Determine the (X, Y) coordinate at the center of the cell enclosing the given text.  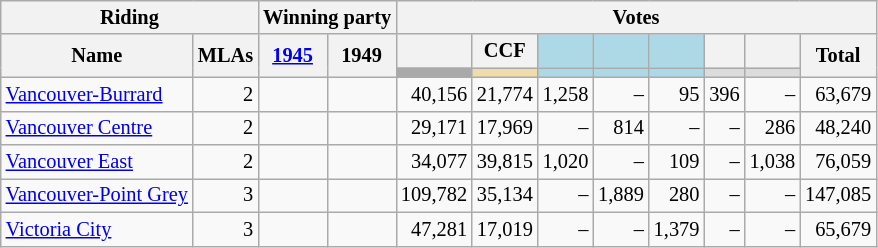
396 (724, 94)
280 (677, 195)
40,156 (434, 94)
Vancouver East (97, 162)
MLAs (226, 56)
17,969 (505, 128)
39,815 (505, 162)
109 (677, 162)
17,019 (505, 229)
1949 (362, 56)
48,240 (838, 128)
34,077 (434, 162)
Name (97, 56)
Vancouver Centre (97, 128)
Riding (130, 17)
76,059 (838, 162)
35,134 (505, 195)
147,085 (838, 195)
63,679 (838, 94)
Winning party (327, 17)
286 (773, 128)
CCF (505, 51)
21,774 (505, 94)
1945 (292, 56)
Victoria City (97, 229)
1,889 (621, 195)
1,258 (566, 94)
Total (838, 56)
814 (621, 128)
29,171 (434, 128)
Votes (636, 17)
109,782 (434, 195)
Vancouver-Burrard (97, 94)
1,038 (773, 162)
Vancouver-Point Grey (97, 195)
1,020 (566, 162)
95 (677, 94)
47,281 (434, 229)
1,379 (677, 229)
65,679 (838, 229)
